Capture the cell that displays the provided text and extract its (x, y) central coordinate. 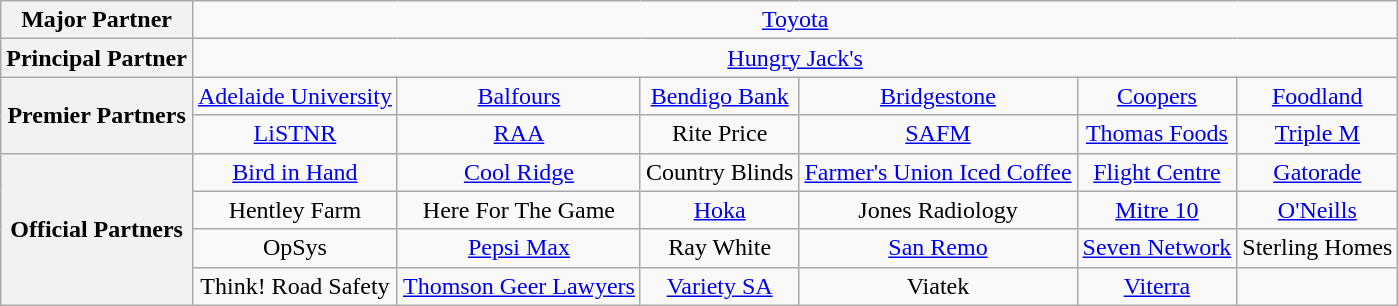
Mitre 10 (1157, 210)
Flight Centre (1157, 172)
LiSTNR (294, 134)
Ray White (719, 248)
Toyota (794, 20)
Think! Road Safety (294, 286)
SAFM (938, 134)
Coopers (1157, 96)
Thomas Foods (1157, 134)
Bird in Hand (294, 172)
Here For The Game (518, 210)
Hungry Jack's (794, 58)
Viterra (1157, 286)
Sterling Homes (1318, 248)
Jones Radiology (938, 210)
Seven Network (1157, 248)
Cool Ridge (518, 172)
Bridgestone (938, 96)
Variety SA (719, 286)
Foodland (1318, 96)
Country Blinds (719, 172)
Bendigo Bank (719, 96)
Viatek (938, 286)
OpSys (294, 248)
Major Partner (97, 20)
Pepsi Max (518, 248)
Hoka (719, 210)
Thomson Geer Lawyers (518, 286)
RAA (518, 134)
San Remo (938, 248)
Rite Price (719, 134)
Balfours (518, 96)
Hentley Farm (294, 210)
Triple M (1318, 134)
O'Neills (1318, 210)
Premier Partners (97, 115)
Principal Partner (97, 58)
Gatorade (1318, 172)
Official Partners (97, 229)
Farmer's Union Iced Coffee (938, 172)
Adelaide University (294, 96)
